Scan for the cell matching the given text and deliver its [X, Y] coordinate at center. 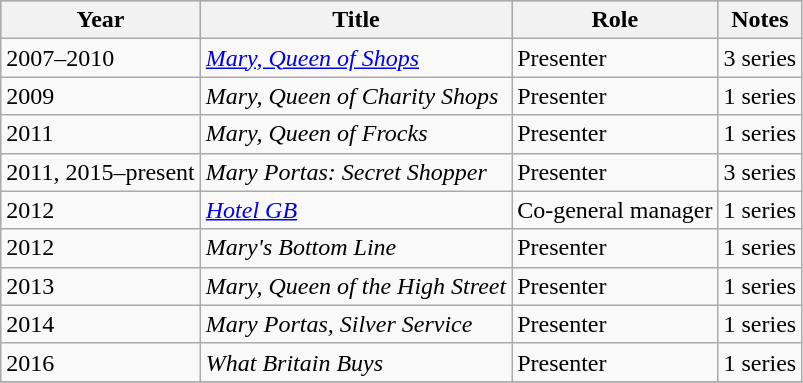
Year [100, 20]
2011 [100, 134]
Mary's Bottom Line [356, 248]
2009 [100, 96]
Mary, Queen of Shops [356, 58]
Role [615, 20]
2014 [100, 324]
Notes [760, 20]
2016 [100, 362]
Mary, Queen of the High Street [356, 286]
Mary, Queen of Frocks [356, 134]
2007–2010 [100, 58]
Mary, Queen of Charity Shops [356, 96]
Mary Portas, Silver Service [356, 324]
2013 [100, 286]
Hotel GB [356, 210]
Co-general manager [615, 210]
2011, 2015–present [100, 172]
What Britain Buys [356, 362]
Title [356, 20]
Mary Portas: Secret Shopper [356, 172]
